Search for the cell housing the specified text and yield its [X, Y] center coordinate. 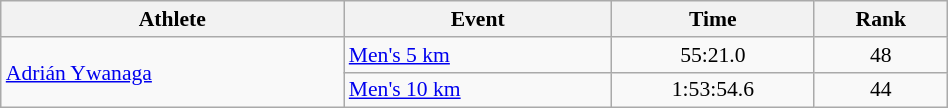
Athlete [172, 19]
Men's 5 km [478, 55]
Adrián Ywanaga [172, 72]
1:53:54.6 [714, 90]
48 [880, 55]
44 [880, 90]
Men's 10 km [478, 90]
Rank [880, 19]
Event [478, 19]
55:21.0 [714, 55]
Time [714, 19]
